Extract the [X, Y] coordinate from the center of the cell holding the provided text.  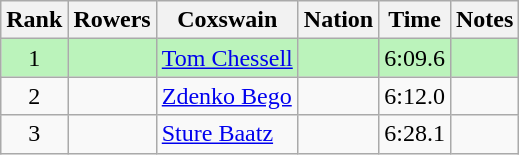
Coxswain [227, 20]
3 [34, 134]
2 [34, 96]
6:12.0 [415, 96]
Sture Baatz [227, 134]
6:28.1 [415, 134]
Time [415, 20]
Nation [338, 20]
Zdenko Bego [227, 96]
6:09.6 [415, 58]
Tom Chessell [227, 58]
Notes [484, 20]
Rank [34, 20]
1 [34, 58]
Rowers [112, 20]
